Provide the [X, Y] coordinate of the cell's center where the given text is located.  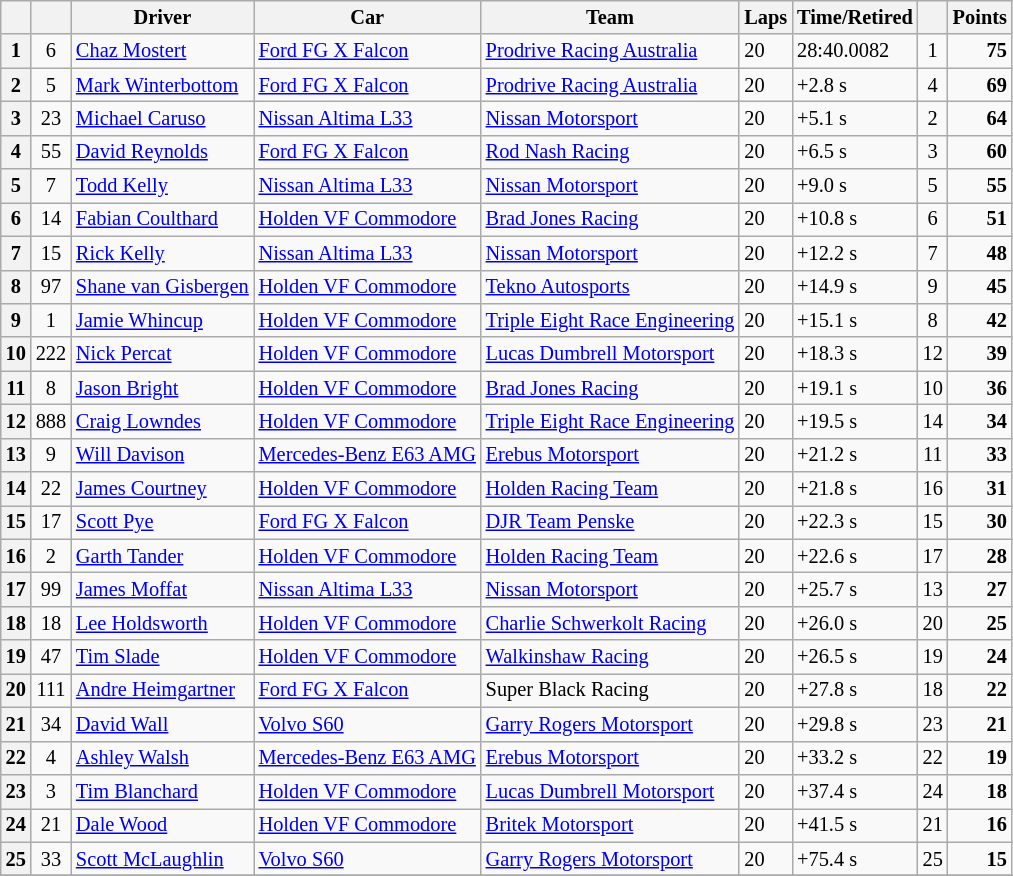
Craig Lowndes [162, 421]
Scott Pye [162, 522]
Walkinshaw Racing [610, 657]
42 [980, 320]
Points [980, 17]
Shane van Gisbergen [162, 287]
Michael Caruso [162, 118]
+12.2 s [855, 253]
Rod Nash Racing [610, 152]
+26.5 s [855, 657]
Car [368, 17]
27 [980, 589]
64 [980, 118]
Britek Motorsport [610, 825]
+15.1 s [855, 320]
Jason Bright [162, 388]
Will Davison [162, 455]
+33.2 s [855, 758]
111 [51, 690]
+22.3 s [855, 522]
Tim Slade [162, 657]
36 [980, 388]
39 [980, 354]
+22.6 s [855, 556]
99 [51, 589]
Fabian Coulthard [162, 219]
97 [51, 287]
+41.5 s [855, 825]
+6.5 s [855, 152]
+18.3 s [855, 354]
+29.8 s [855, 724]
+19.1 s [855, 388]
28:40.0082 [855, 51]
Jamie Whincup [162, 320]
+27.8 s [855, 690]
+75.4 s [855, 859]
45 [980, 287]
+25.7 s [855, 589]
David Reynolds [162, 152]
+9.0 s [855, 186]
31 [980, 489]
Charlie Schwerkolt Racing [610, 623]
Scott McLaughlin [162, 859]
Todd Kelly [162, 186]
+19.5 s [855, 421]
48 [980, 253]
Chaz Mostert [162, 51]
Mark Winterbottom [162, 85]
Garth Tander [162, 556]
Nick Percat [162, 354]
+10.8 s [855, 219]
60 [980, 152]
Rick Kelly [162, 253]
Super Black Racing [610, 690]
Dale Wood [162, 825]
Andre Heimgartner [162, 690]
DJR Team Penske [610, 522]
75 [980, 51]
+2.8 s [855, 85]
Tim Blanchard [162, 791]
David Wall [162, 724]
James Moffat [162, 589]
30 [980, 522]
James Courtney [162, 489]
+21.2 s [855, 455]
69 [980, 85]
Time/Retired [855, 17]
Team [610, 17]
+21.8 s [855, 489]
+26.0 s [855, 623]
+5.1 s [855, 118]
Tekno Autosports [610, 287]
47 [51, 657]
Lee Holdsworth [162, 623]
Ashley Walsh [162, 758]
+14.9 s [855, 287]
Laps [766, 17]
222 [51, 354]
51 [980, 219]
28 [980, 556]
+37.4 s [855, 791]
Driver [162, 17]
888 [51, 421]
